Capture the cell that displays the provided text and extract its (x, y) central coordinate. 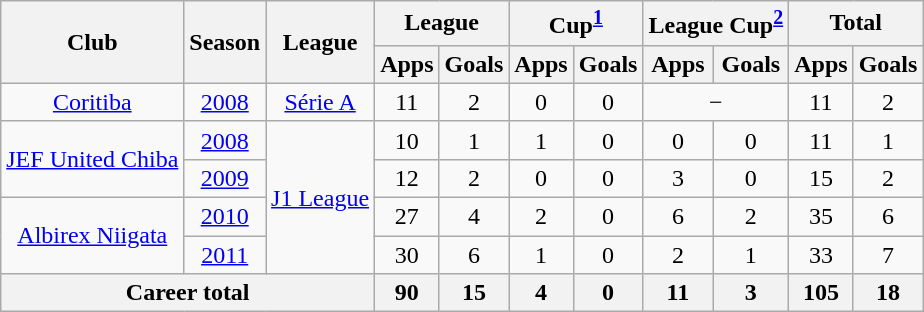
Season (225, 42)
2011 (225, 255)
12 (407, 178)
105 (821, 293)
Albirex Niigata (92, 236)
2010 (225, 217)
30 (407, 255)
− (716, 102)
18 (888, 293)
Cup1 (576, 24)
33 (821, 255)
10 (407, 140)
Série A (320, 102)
Club (92, 42)
Total (856, 24)
Career total (188, 293)
27 (407, 217)
J1 League (320, 197)
Coritiba (92, 102)
7 (888, 255)
90 (407, 293)
35 (821, 217)
2009 (225, 178)
JEF United Chiba (92, 159)
League Cup2 (716, 24)
